Return [x, y] of the center of cell containing provided text 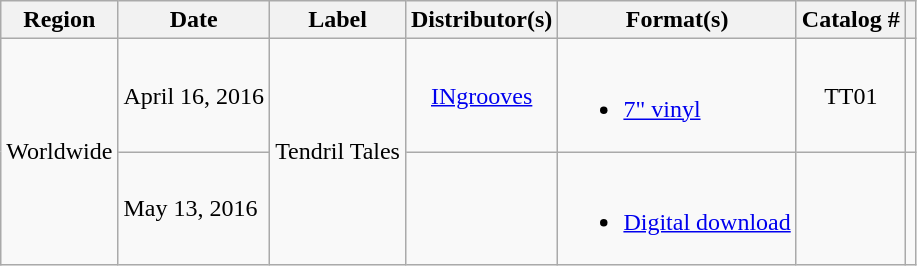
April 16, 2016 [194, 96]
Format(s) [677, 20]
TT01 [850, 96]
Catalog # [850, 20]
Digital download [677, 208]
Tendril Tales [338, 152]
Distributor(s) [481, 20]
Worldwide [60, 152]
Region [60, 20]
Date [194, 20]
Label [338, 20]
INgrooves [481, 96]
7" vinyl [677, 96]
May 13, 2016 [194, 208]
